Output the [X, Y] coordinate of the center of the cell containing the given text.  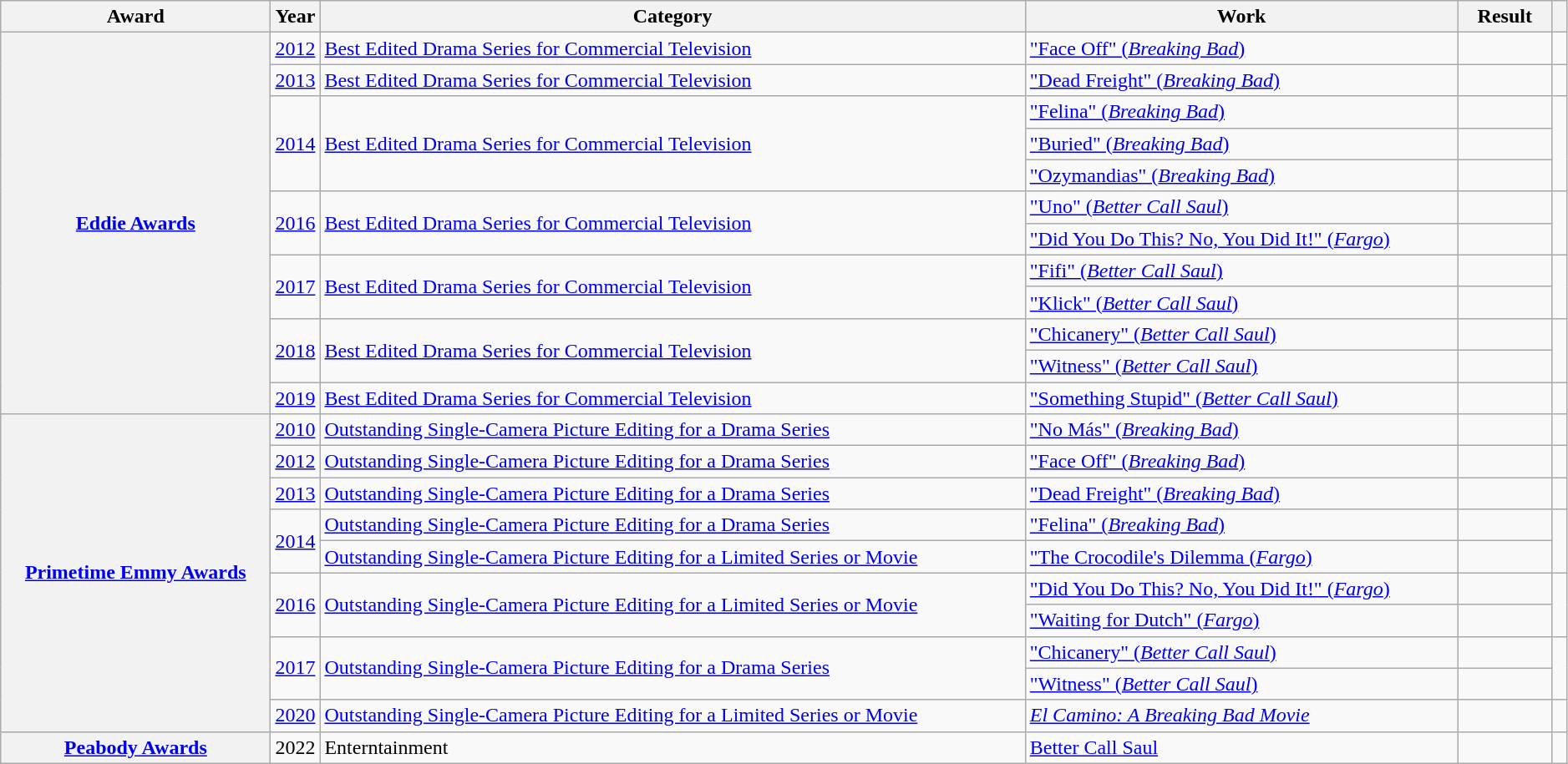
"No Más" (Breaking Bad) [1241, 430]
"Fifi" (Better Call Saul) [1241, 271]
"Uno" (Better Call Saul) [1241, 207]
Primetime Emmy Awards [135, 573]
"Waiting for Dutch" (Fargo) [1241, 620]
Result [1505, 17]
2010 [296, 430]
"The Crocodile's Dilemma (Fargo) [1241, 557]
Eddie Awards [135, 224]
Year [296, 17]
2020 [296, 716]
Enterntainment [672, 747]
"Klick" (Better Call Saul) [1241, 302]
Award [135, 17]
Work [1241, 17]
"Something Stupid" (Better Call Saul) [1241, 398]
Better Call Saul [1241, 747]
El Camino: A Breaking Bad Movie [1241, 716]
Peabody Awards [135, 747]
Category [672, 17]
"Buried" (Breaking Bad) [1241, 144]
2019 [296, 398]
"Ozymandias" (Breaking Bad) [1241, 175]
2018 [296, 350]
2022 [296, 747]
